For the text-containing cell, return its midpoint in [X, Y] coordinate format. 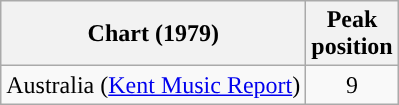
9 [352, 85]
Peakposition [352, 34]
Chart (1979) [154, 34]
Australia (Kent Music Report) [154, 85]
